For the text-containing cell, return its midpoint in (x, y) coordinate format. 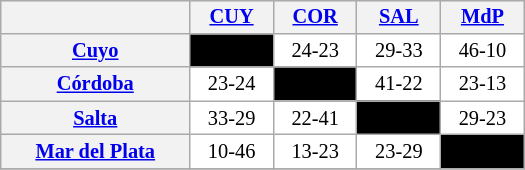
23-13 (483, 84)
22-41 (315, 118)
13-23 (315, 152)
Córdoba (96, 84)
10-46 (232, 152)
46-10 (483, 51)
COR (315, 17)
41-22 (399, 84)
SAL (399, 17)
Cuyo (96, 51)
Salta (96, 118)
23-24 (232, 84)
Mar del Plata (96, 152)
MdP (483, 17)
33-29 (232, 118)
CUY (232, 17)
29-33 (399, 51)
29-23 (483, 118)
24-23 (315, 51)
23-29 (399, 152)
